Detect which cell encompasses the target text, then output its [X, Y] center coordinate. 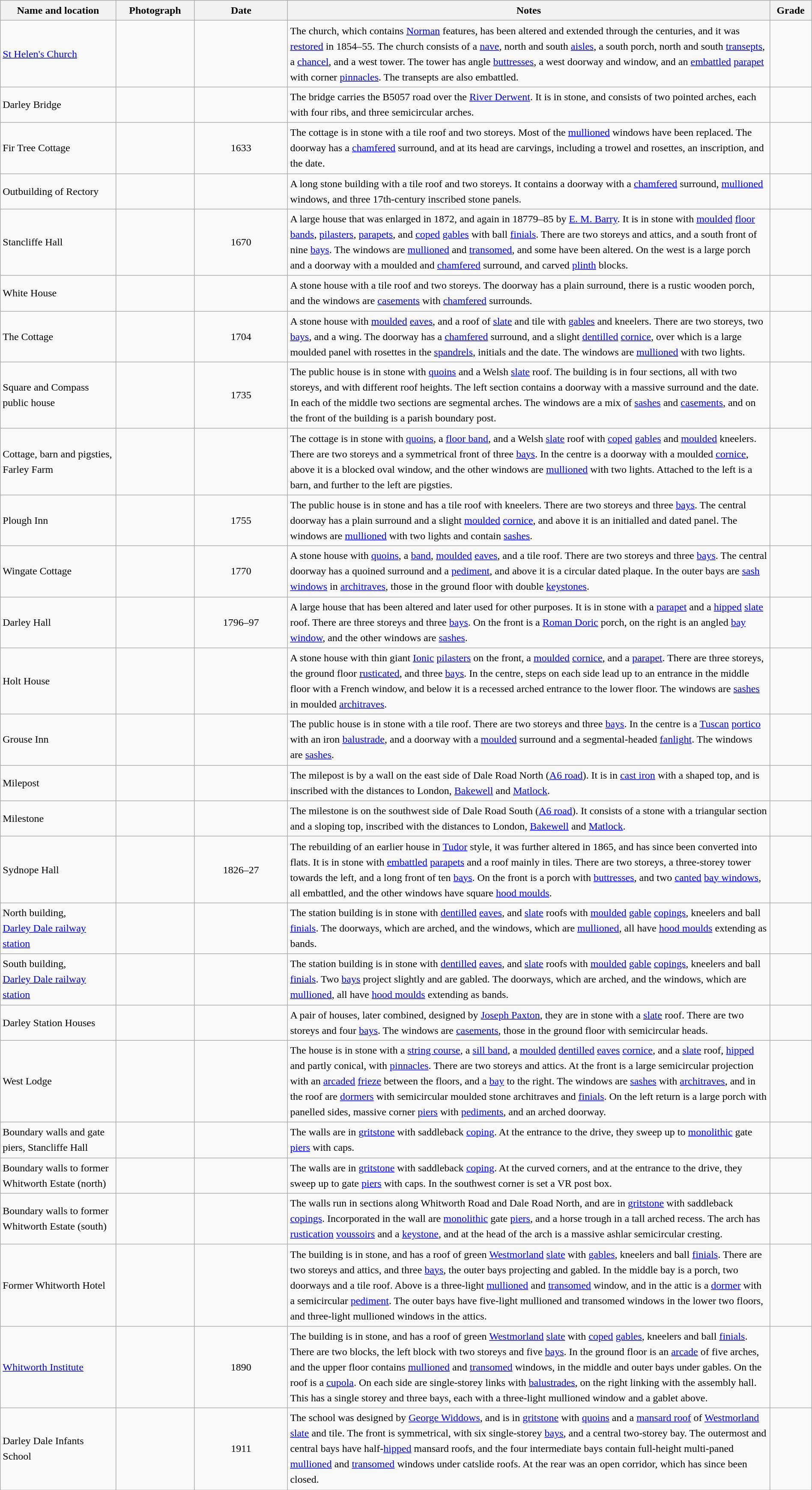
Stancliffe Hall [58, 242]
Notes [528, 10]
Former Whitworth Hotel [58, 1285]
Darley Station Houses [58, 1023]
Boundary walls to former Whitworth Estate (north) [58, 1175]
Photograph [155, 10]
Grouse Inn [58, 740]
Boundary walls to former Whitworth Estate (south) [58, 1219]
Milestone [58, 819]
Darley Bridge [58, 105]
1890 [241, 1367]
1911 [241, 1448]
White House [58, 293]
Name and location [58, 10]
Outbuilding of Rectory [58, 191]
Milepost [58, 783]
1755 [241, 520]
1670 [241, 242]
Date [241, 10]
The walls are in gritstone with saddleback coping. At the entrance to the drive, they sweep up to monolithic gate piers with caps. [528, 1140]
Fir Tree Cottage [58, 148]
Wingate Cottage [58, 571]
West Lodge [58, 1081]
North building,Darley Dale railway station [58, 929]
Sydnope Hall [58, 869]
1796–97 [241, 623]
The Cottage [58, 337]
1704 [241, 337]
1735 [241, 395]
Cottage, barn and pigsties,Farley Farm [58, 462]
Plough Inn [58, 520]
1826–27 [241, 869]
Whitworth Institute [58, 1367]
Square and Compass public house [58, 395]
1633 [241, 148]
Holt House [58, 681]
South building,Darley Dale railway station [58, 979]
1770 [241, 571]
Boundary walls and gate piers, Stancliffe Hall [58, 1140]
Darley Dale Infants School [58, 1448]
St Helen's Church [58, 54]
Grade [791, 10]
Darley Hall [58, 623]
